Find where the given text appears and provide that cell's center as (X, Y) coordinate. 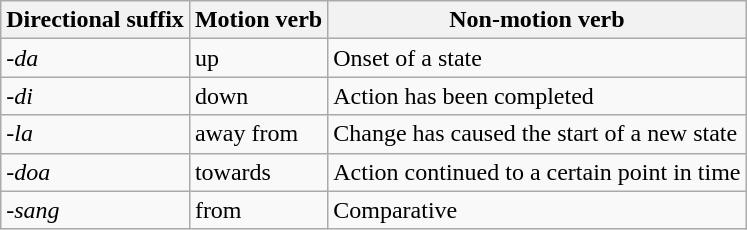
away from (258, 134)
-doa (96, 172)
-sang (96, 210)
Comparative (537, 210)
Onset of a state (537, 58)
-da (96, 58)
Action has been completed (537, 96)
Change has caused the start of a new state (537, 134)
up (258, 58)
from (258, 210)
Non-motion verb (537, 20)
-la (96, 134)
towards (258, 172)
-di (96, 96)
Action continued to a certain point in time (537, 172)
Motion verb (258, 20)
Directional suffix (96, 20)
down (258, 96)
